Scan for the cell matching the given text and deliver its [x, y] coordinate at center. 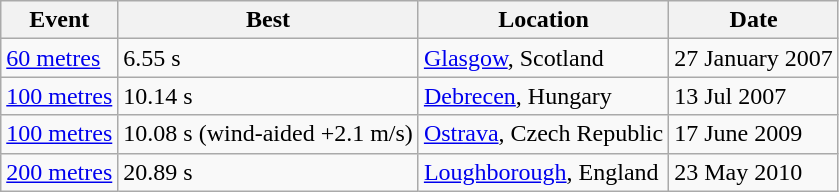
20.89 s [268, 172]
Loughborough, England [543, 172]
27 January 2007 [754, 58]
Event [60, 20]
60 metres [60, 58]
10.08 s (wind-aided +2.1 m/s) [268, 134]
17 June 2009 [754, 134]
Debrecen, Hungary [543, 96]
13 Jul 2007 [754, 96]
Date [754, 20]
23 May 2010 [754, 172]
6.55 s [268, 58]
200 metres [60, 172]
Best [268, 20]
Ostrava, Czech Republic [543, 134]
10.14 s [268, 96]
Location [543, 20]
Glasgow, Scotland [543, 58]
